For the text-containing cell, return its midpoint in [X, Y] coordinate format. 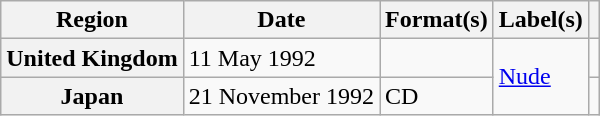
CD [437, 96]
Format(s) [437, 20]
United Kingdom [92, 58]
Japan [92, 96]
21 November 1992 [281, 96]
11 May 1992 [281, 58]
Date [281, 20]
Nude [540, 77]
Label(s) [540, 20]
Region [92, 20]
